Locate the cell with the specified text and output its (x, y) center coordinate. 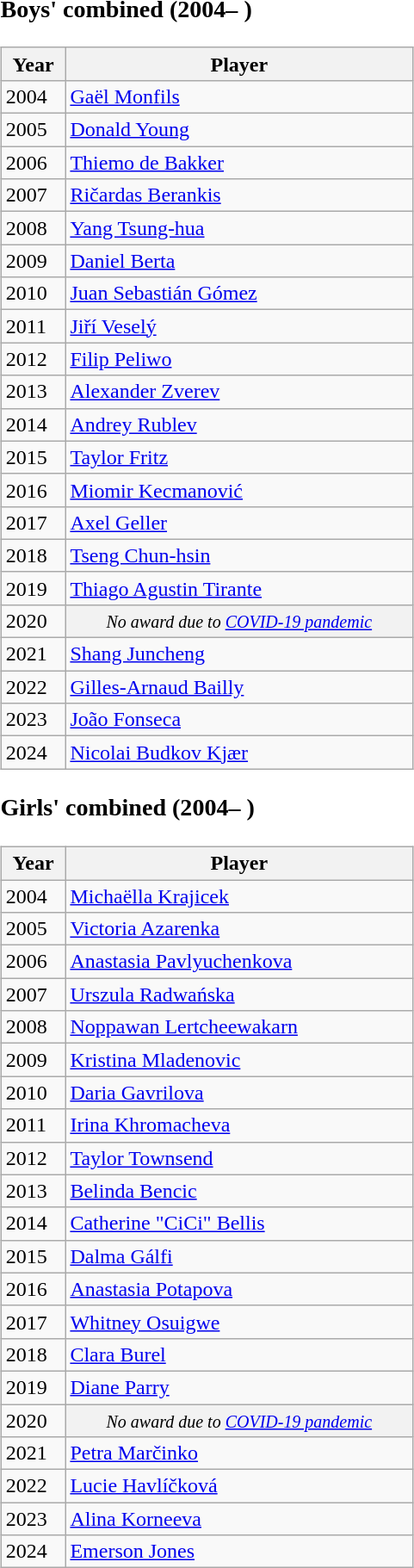
Daria Gavrilova (239, 1093)
Lucie Havlíčková (239, 1486)
Noppawan Lertcheewakarn (239, 1027)
Taylor Townsend (239, 1158)
Tseng Chun-hsin (239, 555)
Alina Korneeva (239, 1519)
Anastasia Pavlyuchenkova (239, 962)
Miomir Kecmanović (239, 490)
Ričardas Berankis (239, 195)
Petra Marčinko (239, 1453)
Gaël Monfils (239, 96)
Donald Young (239, 130)
Yang Tsung-hua (239, 228)
Shang Juncheng (239, 654)
Filip Peliwo (239, 359)
Daniel Berta (239, 261)
Anastasia Potapova (239, 1289)
Gilles-Arnaud Bailly (239, 687)
Alexander Zverev (239, 392)
Jiří Veselý (239, 326)
Catherine "CiCi" Bellis (239, 1224)
Dalma Gálfi (239, 1256)
Belinda Bencic (239, 1191)
Thiago Agustin Tirante (239, 588)
Urszula Radwańska (239, 995)
João Fonseca (239, 720)
Kristina Mladenovic (239, 1060)
Emerson Jones (239, 1552)
Juan Sebastián Gómez (239, 294)
Victoria Azarenka (239, 929)
Whitney Osuigwe (239, 1322)
Clara Burel (239, 1354)
Thiemo de Bakker (239, 163)
Nicolai Budkov Kjær (239, 753)
Michaëlla Krajicek (239, 896)
Andrey Rublev (239, 425)
Diane Parry (239, 1387)
Axel Geller (239, 523)
Irina Khromacheva (239, 1125)
Taylor Fritz (239, 457)
